Pinpoint the cell where the given text exists, returning its [x, y] midpoint coordinate. 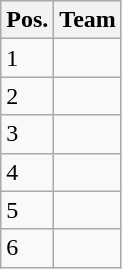
3 [28, 134]
Pos. [28, 20]
4 [28, 172]
6 [28, 248]
5 [28, 210]
Team [88, 20]
2 [28, 96]
1 [28, 58]
